Output the [X, Y] coordinate of the center of the cell containing the given text.  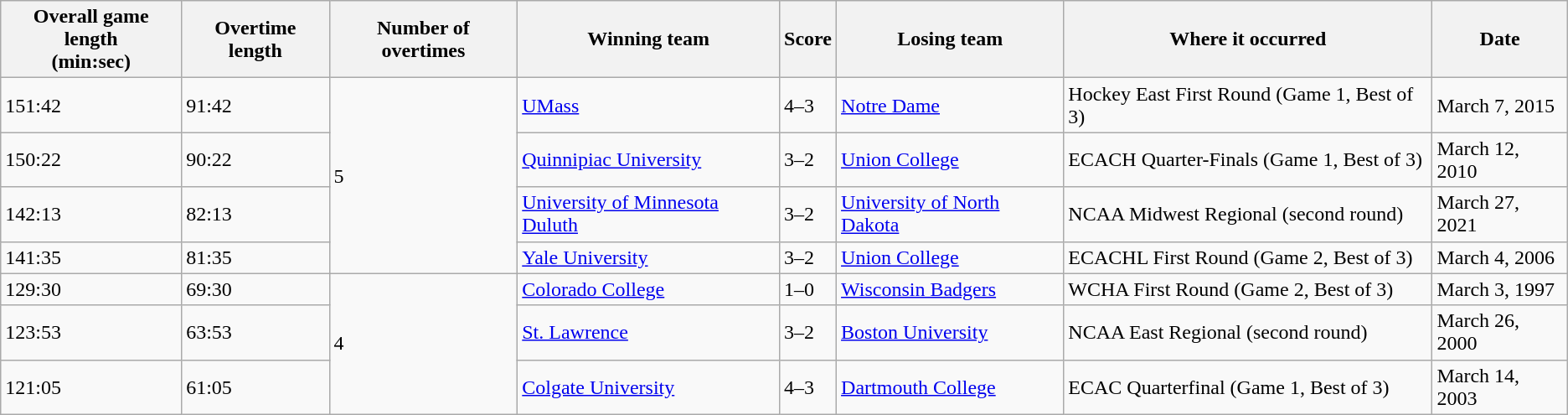
NCAA East Regional (second round) [1248, 332]
151:42 [91, 106]
March 7, 2015 [1499, 106]
69:30 [255, 289]
129:30 [91, 289]
UMass [648, 106]
Colgate University [648, 387]
ECACH Quarter-Finals (Game 1, Best of 3) [1248, 159]
1–0 [808, 289]
University of North Dakota [950, 215]
Number of overtimes [424, 39]
81:35 [255, 257]
University of Minnesota Duluth [648, 215]
March 27, 2021 [1499, 215]
Boston University [950, 332]
Where it occurred [1248, 39]
March 4, 2006 [1499, 257]
Score [808, 39]
March 26, 2000 [1499, 332]
Yale University [648, 257]
63:53 [255, 332]
March 12, 2010 [1499, 159]
121:05 [91, 387]
Dartmouth College [950, 387]
82:13 [255, 215]
March 3, 1997 [1499, 289]
ECACHL First Round (Game 2, Best of 3) [1248, 257]
Overtime length [255, 39]
61:05 [255, 387]
March 14, 2003 [1499, 387]
150:22 [91, 159]
90:22 [255, 159]
St. Lawrence [648, 332]
123:53 [91, 332]
Wisconsin Badgers [950, 289]
Losing team [950, 39]
142:13 [91, 215]
ECAC Quarterfinal (Game 1, Best of 3) [1248, 387]
WCHA First Round (Game 2, Best of 3) [1248, 289]
Date [1499, 39]
4 [424, 344]
5 [424, 176]
NCAA Midwest Regional (second round) [1248, 215]
Notre Dame [950, 106]
Quinnipiac University [648, 159]
141:35 [91, 257]
Overall game length(min:sec) [91, 39]
Colorado College [648, 289]
91:42 [255, 106]
Hockey East First Round (Game 1, Best of 3) [1248, 106]
Winning team [648, 39]
